Find where the given text appears and provide that cell's center as (x, y) coordinate. 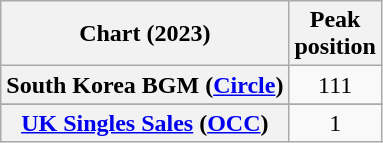
UK Singles Sales (OCC) (145, 123)
1 (335, 123)
South Korea BGM (Circle) (145, 85)
Chart (2023) (145, 34)
111 (335, 85)
Peakposition (335, 34)
